Find where the given text appears and provide that cell's center as [X, Y] coordinate. 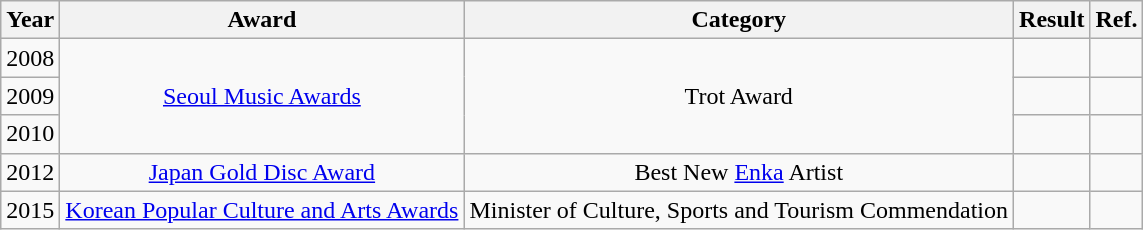
Result [1052, 20]
Category [739, 20]
2015 [30, 210]
Korean Popular Culture and Arts Awards [262, 210]
2010 [30, 134]
Best New Enka Artist [739, 172]
Japan Gold Disc Award [262, 172]
Minister of Culture, Sports and Tourism Commendation [739, 210]
2009 [30, 96]
Award [262, 20]
2012 [30, 172]
Seoul Music Awards [262, 96]
2008 [30, 58]
Trot Award [739, 96]
Ref. [1116, 20]
Year [30, 20]
